Detect which cell encompasses the target text, then output its [X, Y] center coordinate. 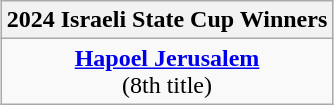
2024 Israeli State Cup Winners [167, 20]
Hapoel Jerusalem(8th title) [167, 72]
